Capture the cell that displays the provided text and extract its (x, y) central coordinate. 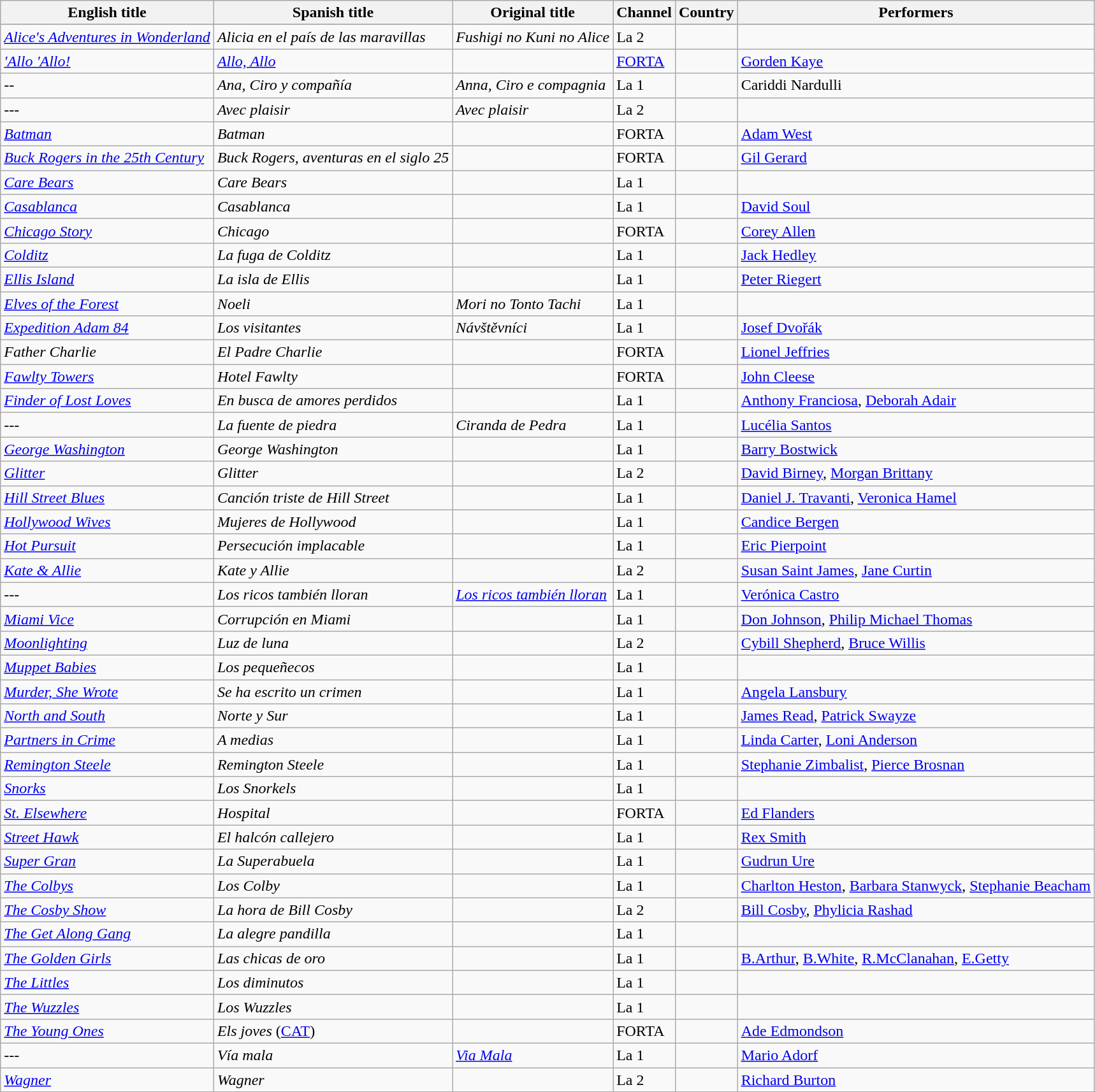
Linda Carter, Loni Anderson (916, 740)
Los Wuzzles (333, 1007)
Susan Saint James, Jane Curtin (916, 570)
Las chicas de oro (333, 958)
Corey Allen (916, 231)
El halcón callejero (333, 837)
Buck Rogers, aventuras en el siglo 25 (333, 158)
Candice Bergen (916, 522)
La alegre pandilla (333, 934)
Chicago (333, 231)
Se ha escrito un crimen (333, 691)
Expedition Adam 84 (107, 328)
Angela Lansbury (916, 691)
Street Hawk (107, 837)
The Wuzzles (107, 1007)
Kate y Allie (333, 570)
Miami Vice (107, 619)
Chicago Story (107, 231)
Norte y Sur (333, 716)
La hora de Bill Cosby (333, 910)
Hotel Fawlty (333, 377)
Partners in Crime (107, 740)
Cariddi Nardulli (916, 85)
Country (706, 13)
La isla de Ellis (333, 279)
Richard Burton (916, 1080)
Los pequeñecos (333, 667)
Mujeres de Hollywood (333, 522)
La fuente de piedra (333, 425)
Charlton Heston, Barbara Stanwyck, Stephanie Beacham (916, 886)
Elves of the Forest (107, 304)
The Get Along Gang (107, 934)
Performers (916, 13)
The Cosby Show (107, 910)
English title (107, 13)
Ed Flanders (916, 813)
Lucélia Santos (916, 425)
Anna, Ciro e compagnia (533, 85)
Verónica Castro (916, 594)
Channel (644, 13)
Father Charlie (107, 352)
Návštěvníci (533, 328)
Mario Adorf (916, 1055)
Ana, Ciro y compañía (333, 85)
Ciranda de Pedra (533, 425)
David Birney, Morgan Brittany (916, 473)
Rex Smith (916, 837)
Original title (533, 13)
Los Colby (333, 886)
Hollywood Wives (107, 522)
Ellis Island (107, 279)
Els joves (CAT) (333, 1031)
Cybill Shepherd, Bruce Willis (916, 643)
Kate & Allie (107, 570)
Adam West (916, 134)
Snorks (107, 789)
Moonlighting (107, 643)
Hill Street Blues (107, 498)
St. Elsewhere (107, 813)
Los visitantes (333, 328)
The Young Ones (107, 1031)
David Soul (916, 206)
The Colbys (107, 886)
Alicia en el país de las maravillas (333, 37)
Daniel J. Travanti, Veronica Hamel (916, 498)
Jack Hedley (916, 255)
Canción triste de Hill Street (333, 498)
Vía mala (333, 1055)
Corrupción en Miami (333, 619)
James Read, Patrick Swayze (916, 716)
Anthony Franciosa, Deborah Adair (916, 401)
Buck Rogers in the 25th Century (107, 158)
Mori no Tonto Tachi (533, 304)
A medias (333, 740)
Lionel Jeffries (916, 352)
El Padre Charlie (333, 352)
Los diminutos (333, 982)
Eric Pierpoint (916, 546)
Gudrun Ure (916, 861)
Gil Gerard (916, 158)
John Cleese (916, 377)
Hot Pursuit (107, 546)
Gorden Kaye (916, 61)
The Golden Girls (107, 958)
'Allo 'Allo! (107, 61)
Fushigi no Kuni no Alice (533, 37)
Stephanie Zimbalist, Pierce Brosnan (916, 765)
Luz de luna (333, 643)
Noeli (333, 304)
Allo, Allo (333, 61)
Bill Cosby, Phylicia Rashad (916, 910)
Josef Dvořák (916, 328)
Via Mala (533, 1055)
B.Arthur, B.White, R.McClanahan, E.Getty (916, 958)
Fawlty Towers (107, 377)
Alice's Adventures in Wonderland (107, 37)
Los Snorkels (333, 789)
Barry Bostwick (916, 449)
La Superabuela (333, 861)
North and South (107, 716)
Persecución implacable (333, 546)
Spanish title (333, 13)
-- (107, 85)
Colditz (107, 255)
Don Johnson, Philip Michael Thomas (916, 619)
The Littles (107, 982)
Ade Edmondson (916, 1031)
Muppet Babies (107, 667)
Finder of Lost Loves (107, 401)
La fuga de Colditz (333, 255)
Peter Riegert (916, 279)
En busca de amores perdidos (333, 401)
Hospital (333, 813)
Super Gran (107, 861)
Murder, She Wrote (107, 691)
